Extract the [x, y] coordinate from the center of the cell holding the provided text.  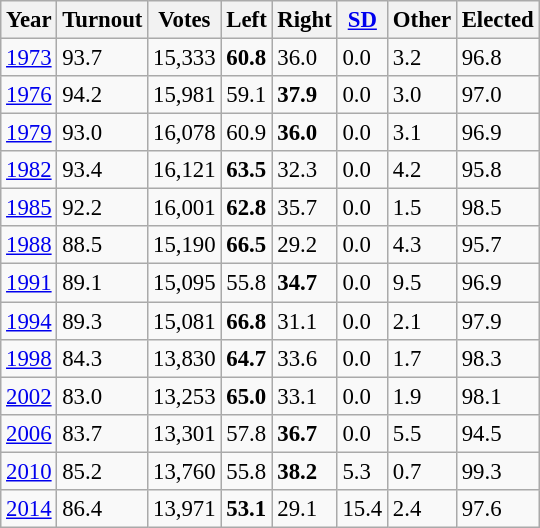
84.3 [102, 358]
1.9 [422, 396]
2006 [29, 433]
94.2 [102, 95]
15,981 [184, 95]
62.8 [246, 208]
64.7 [246, 358]
3.1 [422, 133]
13,301 [184, 433]
57.8 [246, 433]
2002 [29, 396]
98.3 [498, 358]
1994 [29, 321]
83.7 [102, 433]
34.7 [304, 283]
32.3 [304, 170]
1.5 [422, 208]
33.6 [304, 358]
35.7 [304, 208]
Left [246, 20]
2010 [29, 471]
16,121 [184, 170]
1973 [29, 58]
95.8 [498, 170]
15,095 [184, 283]
1979 [29, 133]
59.1 [246, 95]
1982 [29, 170]
97.0 [498, 95]
1976 [29, 95]
63.5 [246, 170]
86.4 [102, 509]
97.9 [498, 321]
29.1 [304, 509]
9.5 [422, 283]
1998 [29, 358]
38.2 [304, 471]
1985 [29, 208]
Right [304, 20]
93.7 [102, 58]
3.0 [422, 95]
36.7 [304, 433]
98.1 [498, 396]
93.4 [102, 170]
92.2 [102, 208]
1988 [29, 245]
5.3 [362, 471]
89.1 [102, 283]
0.7 [422, 471]
3.2 [422, 58]
13,971 [184, 509]
16,001 [184, 208]
95.7 [498, 245]
85.2 [102, 471]
60.9 [246, 133]
16,078 [184, 133]
2014 [29, 509]
2.1 [422, 321]
15,081 [184, 321]
31.1 [304, 321]
37.9 [304, 95]
88.5 [102, 245]
2.4 [422, 509]
93.0 [102, 133]
66.5 [246, 245]
66.8 [246, 321]
13,830 [184, 358]
4.3 [422, 245]
15.4 [362, 509]
Elected [498, 20]
4.2 [422, 170]
98.5 [498, 208]
60.8 [246, 58]
5.5 [422, 433]
29.2 [304, 245]
15,190 [184, 245]
15,333 [184, 58]
99.3 [498, 471]
Votes [184, 20]
33.1 [304, 396]
53.1 [246, 509]
89.3 [102, 321]
1991 [29, 283]
13,760 [184, 471]
13,253 [184, 396]
Turnout [102, 20]
Year [29, 20]
96.8 [498, 58]
1.7 [422, 358]
97.6 [498, 509]
83.0 [102, 396]
65.0 [246, 396]
SD [362, 20]
Other [422, 20]
94.5 [498, 433]
